Identify which cell holds the provided text, then report its (X, Y) central coordinate. 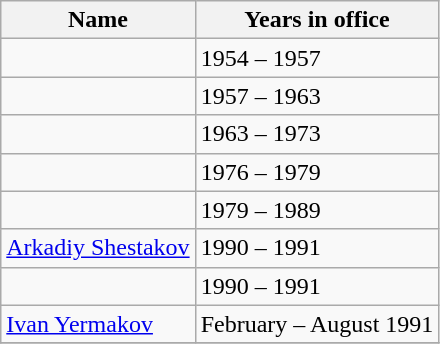
Name (98, 20)
February – August 1991 (317, 324)
1954 – 1957 (317, 58)
1979 – 1989 (317, 210)
1957 – 1963 (317, 96)
Years in office (317, 20)
Arkadiy Shestakov (98, 248)
1963 – 1973 (317, 134)
Ivan Yermakov (98, 324)
1976 – 1979 (317, 172)
